Determine the [X, Y] coordinate at the center of the cell enclosing the given text.  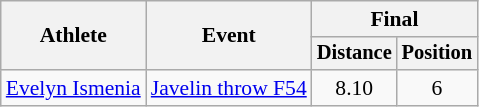
Position [437, 54]
Athlete [74, 36]
6 [437, 88]
Evelyn Ismenia [74, 88]
8.10 [354, 88]
Distance [354, 54]
Final [394, 19]
Javelin throw F54 [229, 88]
Event [229, 36]
